Output the [X, Y] coordinate of the center of the cell containing the given text.  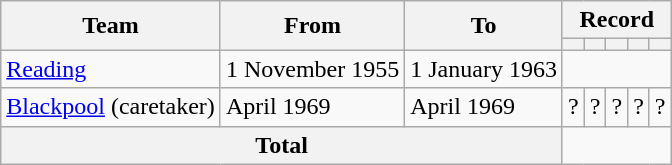
1 November 1955 [312, 69]
Record [616, 20]
To [484, 26]
1 January 1963 [484, 69]
Blackpool (caretaker) [111, 107]
Team [111, 26]
Total [282, 145]
Reading [111, 69]
From [312, 26]
